Capture the cell that displays the provided text and extract its (x, y) central coordinate. 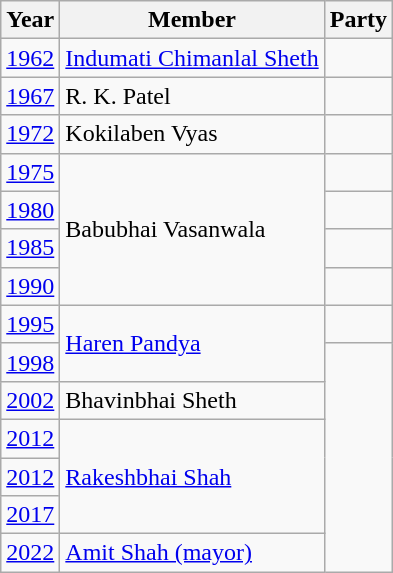
Kokilaben Vyas (192, 134)
Member (192, 20)
2017 (30, 515)
Amit Shah (mayor) (192, 553)
Haren Pandya (192, 343)
1990 (30, 286)
R. K. Patel (192, 96)
1980 (30, 210)
Bhavinbhai Sheth (192, 400)
1967 (30, 96)
2002 (30, 400)
Year (30, 20)
1995 (30, 324)
Party (358, 20)
1972 (30, 134)
Babubhai Vasanwala (192, 229)
1975 (30, 172)
1998 (30, 362)
Indumati Chimanlal Sheth (192, 58)
2022 (30, 553)
1985 (30, 248)
1962 (30, 58)
Rakeshbhai Shah (192, 476)
